Search for the cell housing the specified text and yield its [x, y] center coordinate. 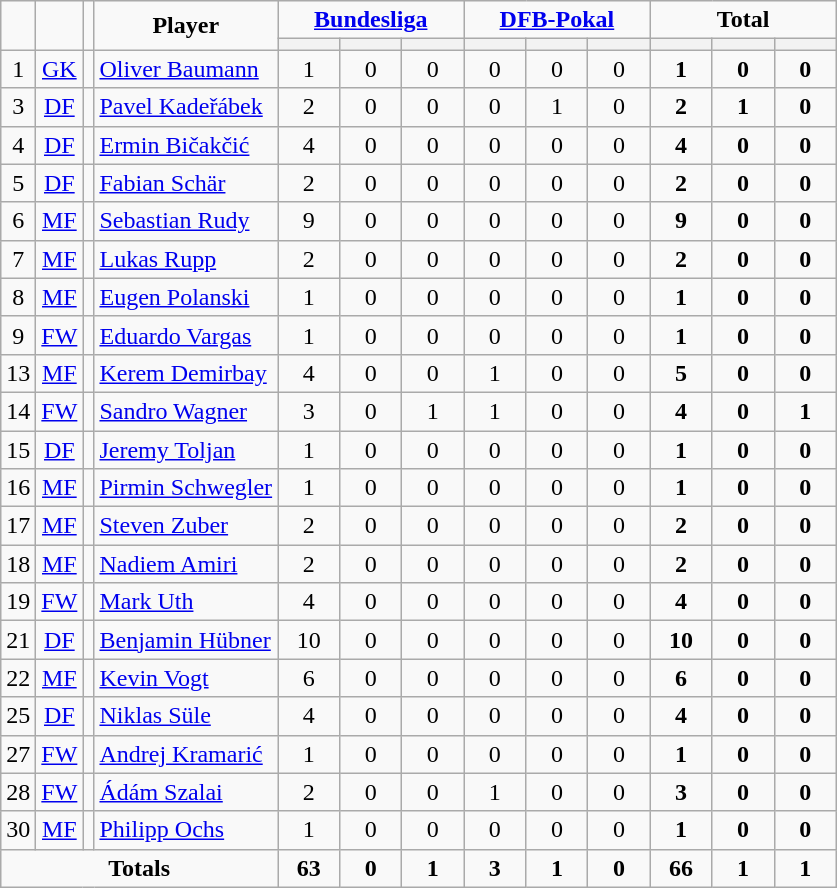
Benjamin Hübner [186, 640]
7 [18, 259]
Eduardo Vargas [186, 335]
22 [18, 678]
8 [18, 297]
Sandro Wagner [186, 411]
66 [681, 868]
15 [18, 449]
Andrej Kramarić [186, 754]
13 [18, 373]
Sebastian Rudy [186, 221]
DFB-Pokal [557, 20]
GK [60, 69]
Jeremy Toljan [186, 449]
21 [18, 640]
Fabian Schär [186, 183]
Eugen Polanski [186, 297]
17 [18, 526]
Oliver Baumann [186, 69]
Philipp Ochs [186, 830]
18 [18, 564]
Kevin Vogt [186, 678]
Steven Zuber [186, 526]
Niklas Süle [186, 716]
30 [18, 830]
Lukas Rupp [186, 259]
Nadiem Amiri [186, 564]
Pirmin Schwegler [186, 488]
25 [18, 716]
Total [743, 20]
Pavel Kadeřábek [186, 107]
Player [186, 26]
16 [18, 488]
28 [18, 792]
Kerem Demirbay [186, 373]
14 [18, 411]
Mark Uth [186, 602]
Ermin Bičakčić [186, 145]
Bundesliga [371, 20]
63 [309, 868]
19 [18, 602]
Ádám Szalai [186, 792]
Totals [140, 868]
27 [18, 754]
